Detect which cell encompasses the target text, then output its (X, Y) center coordinate. 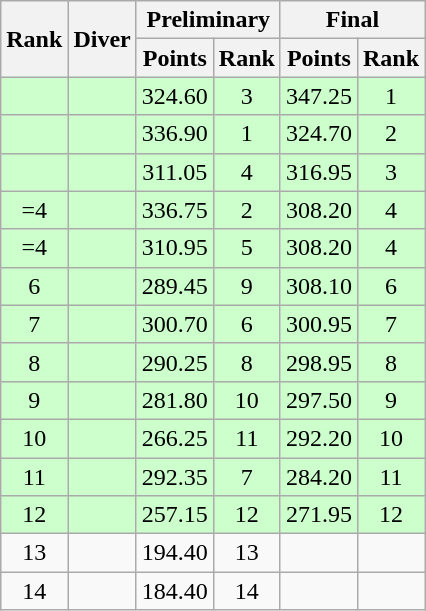
Preliminary (208, 20)
266.25 (174, 438)
298.95 (318, 362)
347.25 (318, 96)
336.90 (174, 134)
284.20 (318, 477)
300.70 (174, 324)
300.95 (318, 324)
324.60 (174, 96)
311.05 (174, 172)
Diver (102, 39)
292.20 (318, 438)
184.40 (174, 591)
297.50 (318, 400)
336.75 (174, 210)
271.95 (318, 515)
316.95 (318, 172)
289.45 (174, 286)
Final (352, 20)
257.15 (174, 515)
5 (246, 248)
324.70 (318, 134)
290.25 (174, 362)
292.35 (174, 477)
310.95 (174, 248)
194.40 (174, 553)
281.80 (174, 400)
308.10 (318, 286)
